Detect which cell encompasses the target text, then output its [x, y] center coordinate. 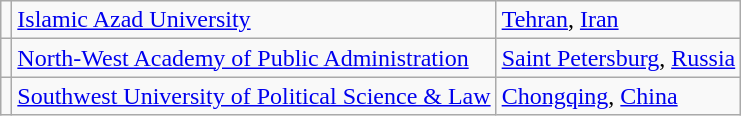
Chongqing, China [618, 96]
Southwest University of Political Science & Law [254, 96]
Tehran, Iran [618, 20]
Islamic Azad University [254, 20]
Saint Petersburg, Russia [618, 58]
North-West Academy of Public Administration [254, 58]
